Pinpoint the cell where the given text exists, returning its [X, Y] midpoint coordinate. 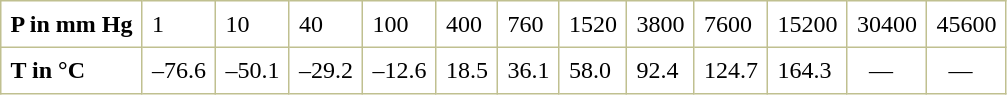
–12.6 [400, 70]
7600 [731, 24]
400 [467, 24]
15200 [808, 24]
92.4 [661, 70]
–76.6 [179, 70]
760 [529, 24]
–29.2 [326, 70]
30400 [887, 24]
40 [326, 24]
–50.1 [253, 70]
36.1 [529, 70]
18.5 [467, 70]
124.7 [731, 70]
164.3 [808, 70]
100 [400, 24]
58.0 [593, 70]
10 [253, 24]
45600 [967, 24]
3800 [661, 24]
1 [179, 24]
T in °C [72, 70]
1520 [593, 24]
P in mm Hg [72, 24]
